Output the [X, Y] coordinate of the center of the cell containing the given text.  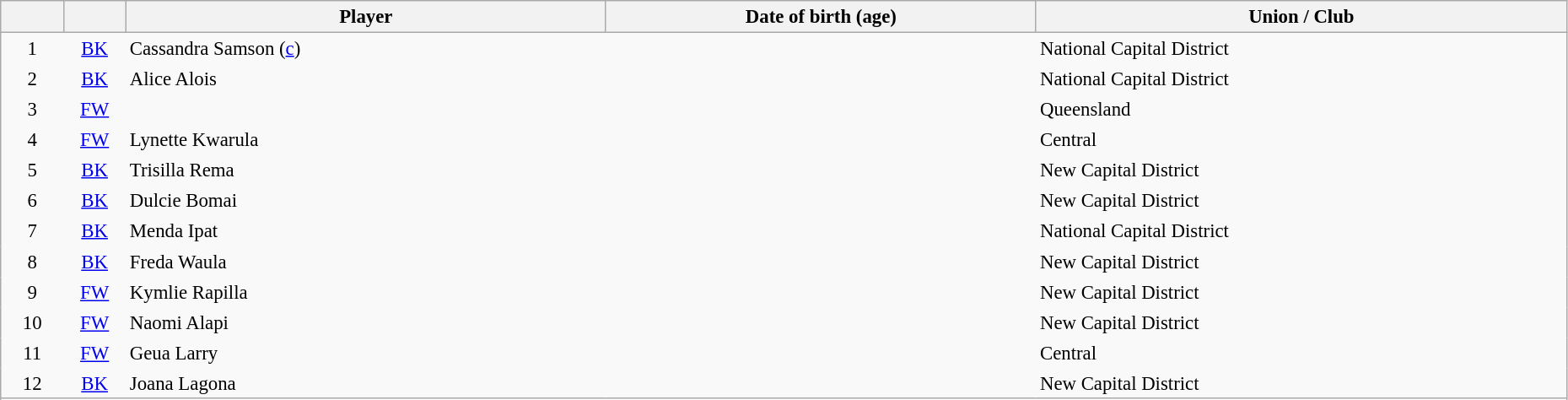
8 [32, 262]
Joana Lagona [366, 383]
6 [32, 201]
Date of birth (age) [821, 17]
Queensland [1301, 109]
12 [32, 383]
9 [32, 292]
Naomi Alapi [366, 322]
1 [32, 49]
Alice Alois [366, 78]
Geua Larry [366, 353]
Lynette Kwarula [366, 140]
3 [32, 109]
11 [32, 353]
Trisilla Rema [366, 170]
Player [366, 17]
Dulcie Bomai [366, 201]
Freda Waula [366, 262]
5 [32, 170]
Kymlie Rapilla [366, 292]
7 [32, 231]
4 [32, 140]
Menda Ipat [366, 231]
10 [32, 322]
Cassandra Samson (c) [366, 49]
Union / Club [1301, 17]
2 [32, 78]
